For the text-containing cell, return its midpoint in (x, y) coordinate format. 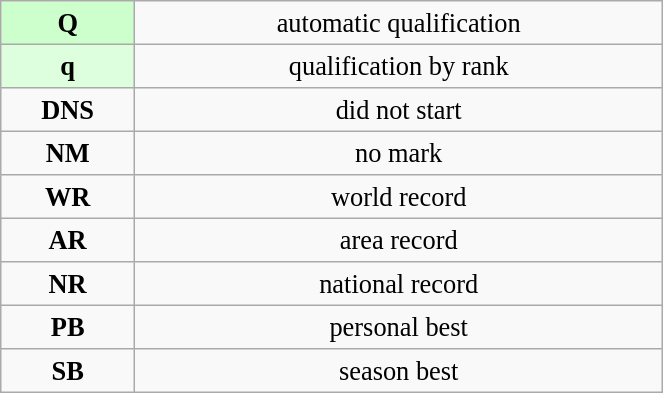
personal best (399, 327)
season best (399, 371)
did not start (399, 109)
no mark (399, 153)
national record (399, 284)
automatic qualification (399, 22)
NR (68, 284)
DNS (68, 109)
q (68, 66)
SB (68, 371)
NM (68, 153)
PB (68, 327)
WR (68, 197)
AR (68, 240)
world record (399, 197)
qualification by rank (399, 66)
Q (68, 22)
area record (399, 240)
